Return (X, Y) of the center of cell containing provided text 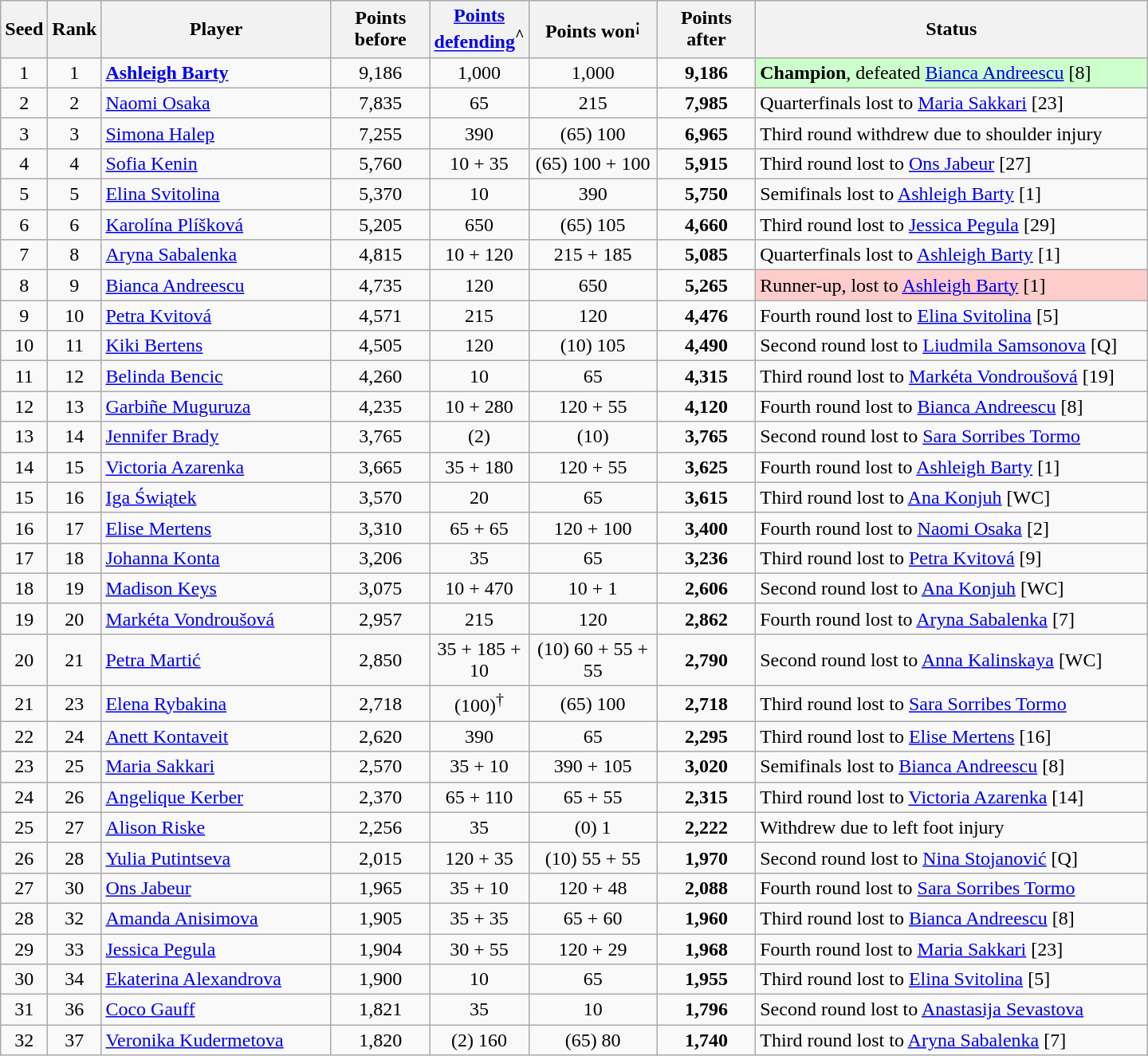
1,821 (380, 1010)
29 (24, 949)
Second round lost to Ana Konjuh [WC] (952, 588)
4,815 (380, 255)
4,571 (380, 316)
Second round lost to Nina Stojanović [Q] (952, 858)
3,570 (380, 497)
Fourth round lost to Elina Svitolina [5] (952, 316)
7 (24, 255)
5,205 (380, 225)
22 (24, 736)
(65) 80 (593, 1040)
390 + 105 (593, 767)
Amanda Anisimova (217, 918)
3,206 (380, 558)
(10) (593, 437)
(2) 160 (479, 1040)
1,960 (706, 918)
Third round lost to Ons Jabeur [27] (952, 163)
Runner-up, lost to Ashleigh Barty [1] (952, 285)
Simona Halep (217, 133)
Fourth round lost to Bianca Andreescu [8] (952, 406)
1,955 (706, 979)
3,236 (706, 558)
Fourth round lost to Maria Sakkari [23] (952, 949)
Third round lost to Sara Sorribes Tormo (952, 705)
2,790 (706, 660)
4,315 (706, 376)
Veronika Kudermetova (217, 1040)
Madison Keys (217, 588)
Johanna Konta (217, 558)
Third round lost to Elise Mertens [16] (952, 736)
1,740 (706, 1040)
(65) 100 + 100 (593, 163)
Garbiñe Muguruza (217, 406)
Points defending^ (479, 29)
34 (75, 979)
4,476 (706, 316)
7,835 (380, 103)
Sofia Kenin (217, 163)
2,620 (380, 736)
2,850 (380, 660)
215 + 185 (593, 255)
Rank (75, 29)
33 (75, 949)
(100)† (479, 705)
2,256 (380, 827)
Third round lost to Victoria Azarenka [14] (952, 797)
Quarterfinals lost to Ashleigh Barty [1] (952, 255)
4,235 (380, 406)
Player (217, 29)
Status (952, 29)
10 + 35 (479, 163)
3,310 (380, 528)
Second round lost to Liudmila Samsonova [Q] (952, 346)
5,760 (380, 163)
1,905 (380, 918)
Third round lost to Bianca Andreescu [8] (952, 918)
Karolína Plíšková (217, 225)
31 (24, 1010)
Semifinals lost to Ashleigh Barty [1] (952, 194)
10 + 120 (479, 255)
5,915 (706, 163)
Iga Świątek (217, 497)
Angelique Kerber (217, 797)
Third round lost to Elina Svitolina [5] (952, 979)
Quarterfinals lost to Maria Sakkari [23] (952, 103)
Third round lost to Jessica Pegula [29] (952, 225)
2,222 (706, 827)
Bianca Andreescu (217, 285)
Alison Riske (217, 827)
(65) 105 (593, 225)
Points won¡ (593, 29)
1,820 (380, 1040)
(10) 55 + 55 (593, 858)
1,904 (380, 949)
1,970 (706, 858)
2,606 (706, 588)
7,255 (380, 133)
Anett Kontaveit (217, 736)
35 + 185 + 10 (479, 660)
65 + 55 (593, 797)
2,957 (380, 618)
Jessica Pegula (217, 949)
5,750 (706, 194)
Fourth round lost to Sara Sorribes Tormo (952, 888)
1,968 (706, 949)
2,315 (706, 797)
Coco Gauff (217, 1010)
Third round lost to Aryna Sabalenka [7] (952, 1040)
Yulia Putintseva (217, 858)
Points after (706, 29)
Kiki Bertens (217, 346)
(10) 60 + 55 + 55 (593, 660)
3,625 (706, 467)
Fourth round lost to Naomi Osaka [2] (952, 528)
120 + 35 (479, 858)
3,615 (706, 497)
2,015 (380, 858)
(10) 105 (593, 346)
2,862 (706, 618)
Third round withdrew due to shoulder injury (952, 133)
4,490 (706, 346)
35 + 35 (479, 918)
4,505 (380, 346)
Victoria Azarenka (217, 467)
120 + 100 (593, 528)
Markéta Vondroušová (217, 618)
3,075 (380, 588)
4,120 (706, 406)
Petra Kvitová (217, 316)
Fourth round lost to Aryna Sabalenka [7] (952, 618)
Second round lost to Anna Kalinskaya [WC] (952, 660)
Third round lost to Petra Kvitová [9] (952, 558)
5,085 (706, 255)
Withdrew due to left foot injury (952, 827)
Elena Rybakina (217, 705)
Belinda Bencic (217, 376)
4,735 (380, 285)
3,400 (706, 528)
Ekaterina Alexandrova (217, 979)
10 + 1 (593, 588)
2,295 (706, 736)
3,020 (706, 767)
120 + 29 (593, 949)
Elina Svitolina (217, 194)
Naomi Osaka (217, 103)
Jennifer Brady (217, 437)
Fourth round lost to Ashleigh Barty [1] (952, 467)
35 + 180 (479, 467)
30 + 55 (479, 949)
4,260 (380, 376)
120 + 48 (593, 888)
7,985 (706, 103)
(2) (479, 437)
(0) 1 (593, 827)
Second round lost to Anastasija Sevastova (952, 1010)
Aryna Sabalenka (217, 255)
Ons Jabeur (217, 888)
10 + 470 (479, 588)
65 + 60 (593, 918)
Third round lost to Ana Konjuh [WC] (952, 497)
2,370 (380, 797)
10 + 280 (479, 406)
6,965 (706, 133)
65 + 110 (479, 797)
1,965 (380, 888)
Maria Sakkari (217, 767)
36 (75, 1010)
Champion, defeated Bianca Andreescu [8] (952, 73)
Semifinals lost to Bianca Andreescu [8] (952, 767)
5,370 (380, 194)
2,088 (706, 888)
2,570 (380, 767)
Third round lost to Markéta Vondroušová [19] (952, 376)
Ashleigh Barty (217, 73)
37 (75, 1040)
Elise Mertens (217, 528)
Second round lost to Sara Sorribes Tormo (952, 437)
Points before (380, 29)
4,660 (706, 225)
5,265 (706, 285)
Seed (24, 29)
1,900 (380, 979)
65 + 65 (479, 528)
3,665 (380, 467)
Petra Martić (217, 660)
1,796 (706, 1010)
